Return the [X, Y] coordinate for the center point of the cell that contains the specified text.  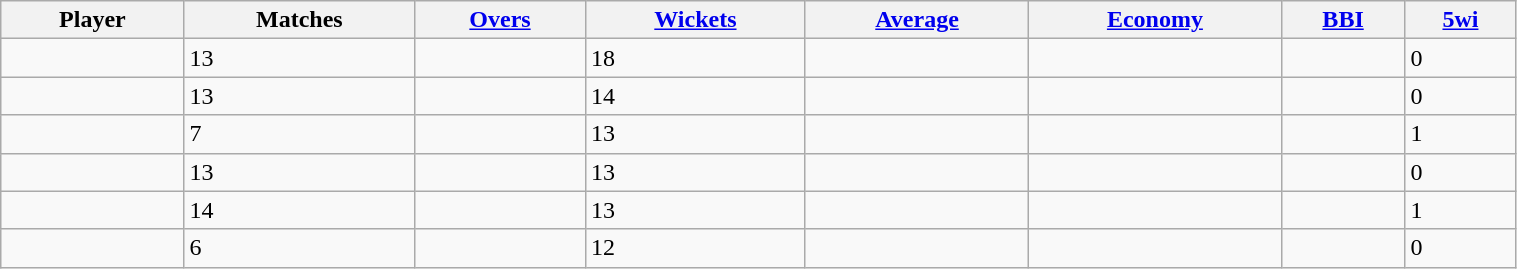
6 [300, 248]
Average [916, 20]
Economy [1156, 20]
7 [300, 134]
BBI [1343, 20]
Matches [300, 20]
Overs [500, 20]
12 [695, 248]
Player [92, 20]
18 [695, 58]
5wi [1460, 20]
Wickets [695, 20]
